Determine the (X, Y) coordinate at the center of the cell enclosing the given text.  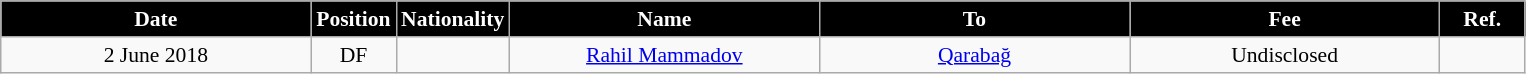
Nationality (452, 19)
To (974, 19)
Fee (1285, 19)
Name (664, 19)
Position (354, 19)
DF (354, 55)
Undisclosed (1285, 55)
Date (156, 19)
Ref. (1482, 19)
Qarabağ (974, 55)
Rahil Mammadov (664, 55)
2 June 2018 (156, 55)
